For the text-containing cell, return its midpoint in (X, Y) coordinate format. 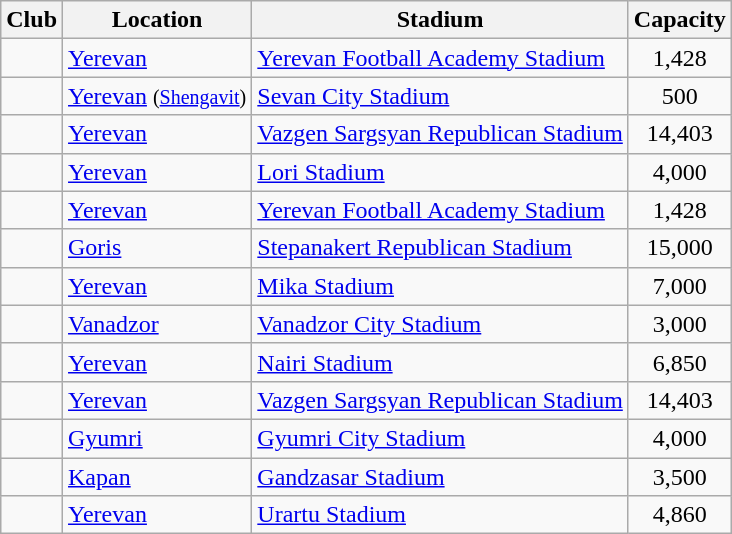
Goris (158, 248)
Gyumri (158, 438)
15,000 (680, 248)
Gandzasar Stadium (440, 477)
Sevan City Stadium (440, 96)
3,000 (680, 324)
Urartu Stadium (440, 515)
7,000 (680, 286)
500 (680, 96)
Mika Stadium (440, 286)
Stadium (440, 20)
Yerevan (Shengavit) (158, 96)
Vanadzor City Stadium (440, 324)
Kapan (158, 477)
Club (32, 20)
Nairi Stadium (440, 362)
4,860 (680, 515)
Stepanakert Republican Stadium (440, 248)
Gyumri City Stadium (440, 438)
Lori Stadium (440, 172)
3,500 (680, 477)
Capacity (680, 20)
6,850 (680, 362)
Vanadzor (158, 324)
Location (158, 20)
